Provide the [x, y] coordinate of the cell's center where the given text is located.  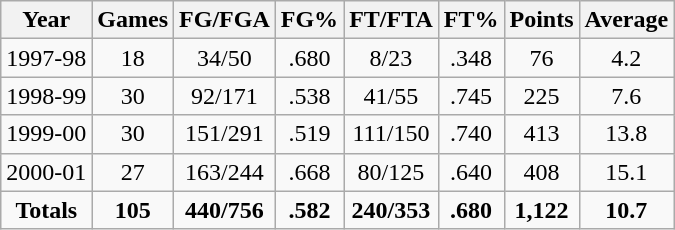
163/244 [225, 172]
.348 [471, 58]
18 [133, 58]
80/125 [392, 172]
92/171 [225, 96]
1998-99 [46, 96]
408 [542, 172]
111/150 [392, 134]
105 [133, 210]
Year [46, 20]
76 [542, 58]
1,122 [542, 210]
.640 [471, 172]
FG/FGA [225, 20]
.740 [471, 134]
1997-98 [46, 58]
FT/FTA [392, 20]
27 [133, 172]
413 [542, 134]
FG% [309, 20]
.538 [309, 96]
440/756 [225, 210]
34/50 [225, 58]
.582 [309, 210]
FT% [471, 20]
8/23 [392, 58]
2000-01 [46, 172]
.668 [309, 172]
15.1 [626, 172]
Points [542, 20]
10.7 [626, 210]
Average [626, 20]
240/353 [392, 210]
41/55 [392, 96]
.745 [471, 96]
151/291 [225, 134]
1999-00 [46, 134]
4.2 [626, 58]
13.8 [626, 134]
Totals [46, 210]
7.6 [626, 96]
.519 [309, 134]
Games [133, 20]
225 [542, 96]
